Provide the [X, Y] coordinate of the cell's center where the given text is located.  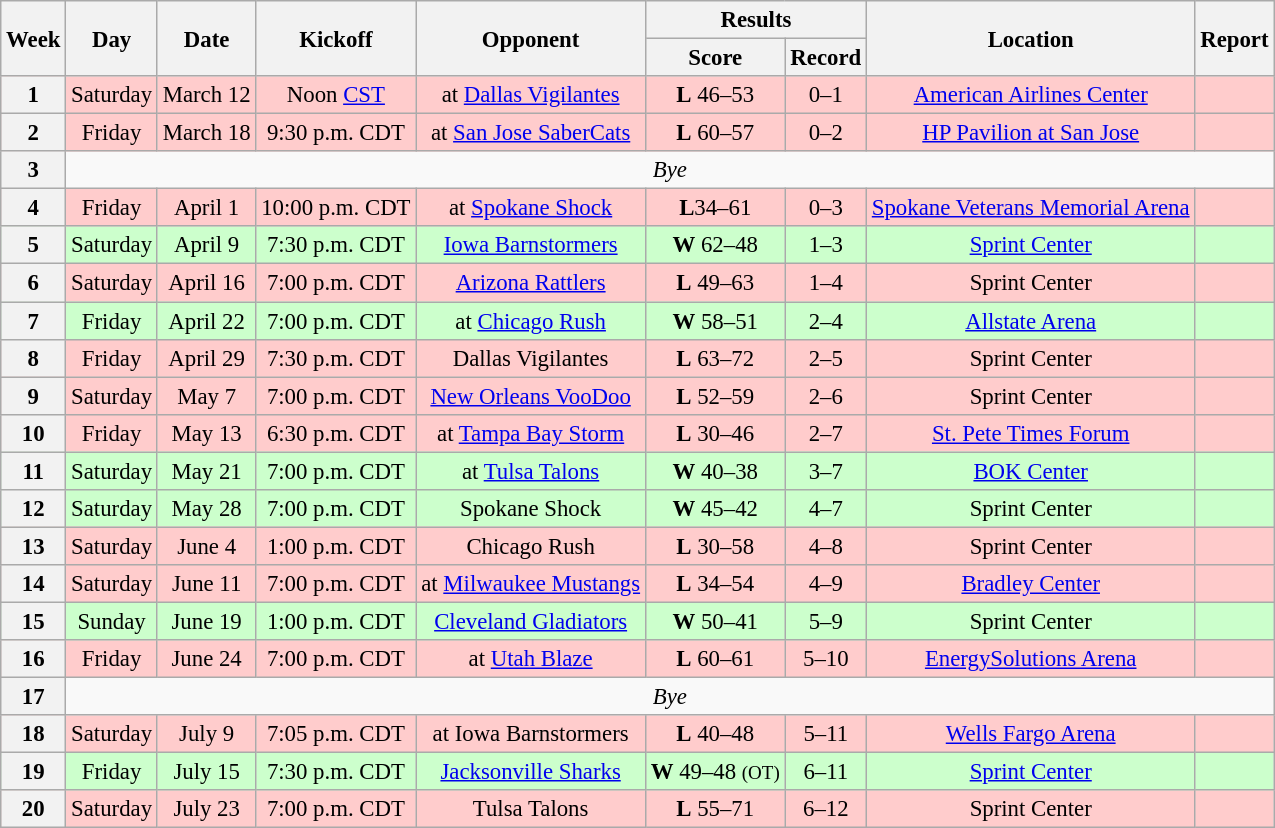
15 [34, 621]
Kickoff [336, 38]
L 52–59 [715, 396]
2–5 [826, 358]
L 34–54 [715, 584]
at Chicago Rush [531, 321]
9:30 p.m. CDT [336, 133]
7:05 p.m. CDT [336, 734]
8 [34, 358]
Jacksonville Sharks [531, 772]
American Airlines Center [1031, 95]
New Orleans VooDoo [531, 396]
2–6 [826, 396]
W 62–48 [715, 245]
Location [1031, 38]
5 [34, 245]
L 49–63 [715, 283]
April 9 [206, 245]
L 40–48 [715, 734]
at Tampa Bay Storm [531, 433]
L 60–57 [715, 133]
at Dallas Vigilantes [531, 95]
10 [34, 433]
L 30–46 [715, 433]
0–1 [826, 95]
Arizona Rattlers [531, 283]
Report [1234, 38]
Spokane Veterans Memorial Arena [1031, 208]
1 [34, 95]
0–2 [826, 133]
0–3 [826, 208]
Day [112, 38]
Allstate Arena [1031, 321]
12 [34, 509]
2 [34, 133]
16 [34, 659]
Date [206, 38]
10:00 p.m. CDT [336, 208]
W 40–38 [715, 471]
April 16 [206, 283]
11 [34, 471]
L 60–61 [715, 659]
20 [34, 809]
Sunday [112, 621]
June 19 [206, 621]
4 [34, 208]
April 1 [206, 208]
Score [715, 58]
Opponent [531, 38]
at Spokane Shock [531, 208]
17 [34, 697]
5–11 [826, 734]
Noon CST [336, 95]
March 12 [206, 95]
1–4 [826, 283]
9 [34, 396]
Cleveland Gladiators [531, 621]
Spokane Shock [531, 509]
6 [34, 283]
July 9 [206, 734]
1–3 [826, 245]
July 23 [206, 809]
L 55–71 [715, 809]
L 63–72 [715, 358]
18 [34, 734]
4–8 [826, 546]
2–7 [826, 433]
14 [34, 584]
4–7 [826, 509]
7 [34, 321]
Dallas Vigilantes [531, 358]
EnergySolutions Arena [1031, 659]
at Tulsa Talons [531, 471]
June 11 [206, 584]
W 45–42 [715, 509]
Tulsa Talons [531, 809]
Week [34, 38]
July 15 [206, 772]
June 24 [206, 659]
13 [34, 546]
Chicago Rush [531, 546]
Bradley Center [1031, 584]
at Milwaukee Mustangs [531, 584]
Iowa Barnstormers [531, 245]
6–11 [826, 772]
at Iowa Barnstormers [531, 734]
6:30 p.m. CDT [336, 433]
W 49–48 (OT) [715, 772]
6–12 [826, 809]
W 58–51 [715, 321]
at Utah Blaze [531, 659]
April 22 [206, 321]
March 18 [206, 133]
L 46–53 [715, 95]
June 4 [206, 546]
L 30–58 [715, 546]
2–4 [826, 321]
5–10 [826, 659]
May 7 [206, 396]
May 28 [206, 509]
4–9 [826, 584]
Record [826, 58]
5–9 [826, 621]
L34–61 [715, 208]
Wells Fargo Arena [1031, 734]
May 13 [206, 433]
3–7 [826, 471]
St. Pete Times Forum [1031, 433]
3 [34, 170]
May 21 [206, 471]
W 50–41 [715, 621]
19 [34, 772]
April 29 [206, 358]
BOK Center [1031, 471]
HP Pavilion at San Jose [1031, 133]
Results [756, 20]
at San Jose SaberCats [531, 133]
